For the text-containing cell, return its midpoint in (X, Y) coordinate format. 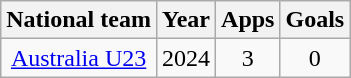
Apps (248, 20)
0 (315, 58)
Goals (315, 20)
3 (248, 58)
National team (79, 20)
Year (186, 20)
Australia U23 (79, 58)
2024 (186, 58)
